Extract the [X, Y] coordinate from the center of the cell holding the provided text.  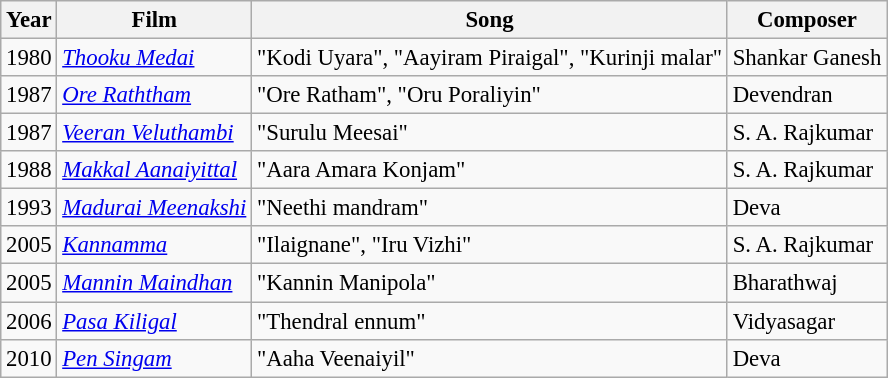
Pasa Kiligal [154, 321]
Song [490, 20]
Veeran Veluthambi [154, 133]
"Ore Ratham", "Oru Poraliyin" [490, 95]
1993 [29, 208]
Makkal Aanaiyittal [154, 170]
Ore Raththam [154, 95]
1980 [29, 58]
Madurai Meenakshi [154, 208]
2006 [29, 321]
Pen Singam [154, 358]
1988 [29, 170]
Mannin Maindhan [154, 283]
2010 [29, 358]
"Aaha Veenaiyil" [490, 358]
"Aara Amara Konjam" [490, 170]
"Ilaignane", "Iru Vizhi" [490, 245]
"Kannin Manipola" [490, 283]
Year [29, 20]
Film [154, 20]
Thooku Medai [154, 58]
Bharathwaj [806, 283]
"Kodi Uyara", "Aayiram Piraigal", "Kurinji malar" [490, 58]
Vidyasagar [806, 321]
"Neethi mandram" [490, 208]
Kannamma [154, 245]
Shankar Ganesh [806, 58]
Devendran [806, 95]
"Thendral ennum" [490, 321]
"Surulu Meesai" [490, 133]
Composer [806, 20]
